Detect which cell encompasses the target text, then output its (x, y) center coordinate. 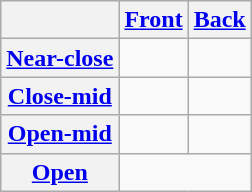
Back (220, 20)
Near-close (60, 58)
Front (154, 20)
Open (60, 172)
Close-mid (60, 96)
Open-mid (60, 134)
